Return the [X, Y] coordinate for the center point of the cell that contains the specified text.  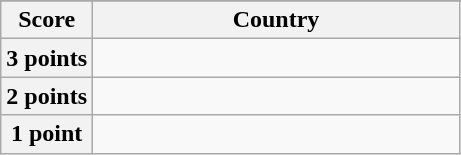
2 points [47, 96]
Score [47, 20]
3 points [47, 58]
1 point [47, 134]
Country [276, 20]
